Identify which cell holds the provided text, then report its (x, y) central coordinate. 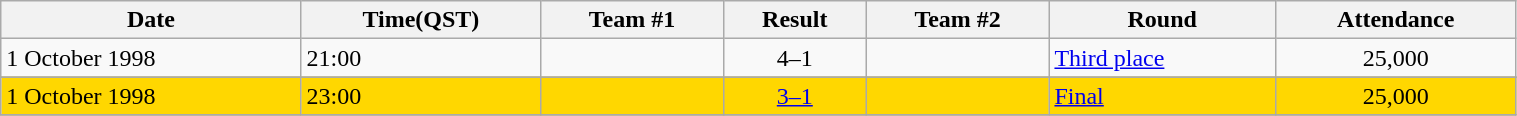
3–1 (794, 96)
21:00 (421, 58)
Attendance (1396, 20)
Time(QST) (421, 20)
Team #2 (958, 20)
Final (1162, 96)
Third place (1162, 58)
4–1 (794, 58)
23:00 (421, 96)
Round (1162, 20)
Date (151, 20)
Team #1 (632, 20)
Result (794, 20)
